Scan for the cell matching the given text and deliver its [x, y] coordinate at center. 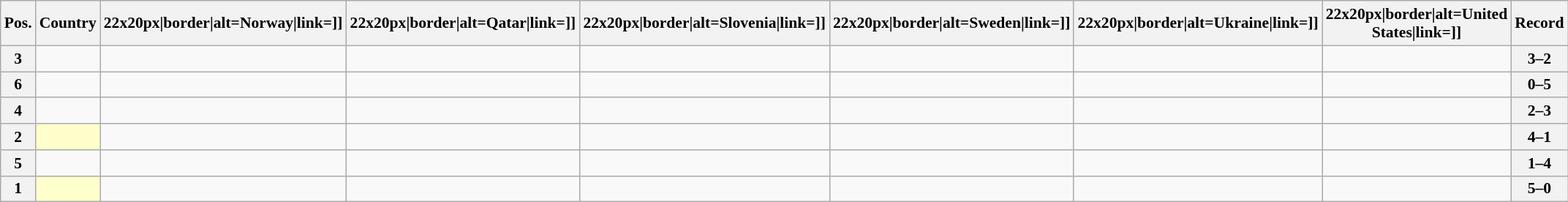
22x20px|border|alt=United States|link=]] [1417, 23]
22x20px|border|alt=Norway|link=]] [224, 23]
1 [18, 189]
4–1 [1539, 137]
22x20px|border|alt=Sweden|link=]] [951, 23]
3 [18, 59]
Country [68, 23]
2 [18, 137]
3–2 [1539, 59]
6 [18, 85]
1–4 [1539, 163]
22x20px|border|alt=Ukraine|link=]] [1198, 23]
5 [18, 163]
Pos. [18, 23]
Record [1539, 23]
22x20px|border|alt=Slovenia|link=]] [704, 23]
5–0 [1539, 189]
2–3 [1539, 111]
4 [18, 111]
0–5 [1539, 85]
22x20px|border|alt=Qatar|link=]] [464, 23]
